Return the (x, y) coordinate for the center point of the cell that contains the specified text.  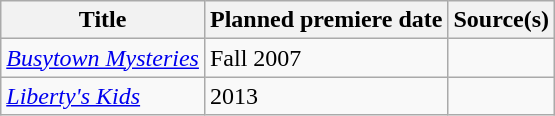
Source(s) (502, 20)
Fall 2007 (326, 58)
Liberty's Kids (103, 96)
Busytown Mysteries (103, 58)
Title (103, 20)
2013 (326, 96)
Planned premiere date (326, 20)
